Provide the (X, Y) coordinate of the cell's center where the given text is located.  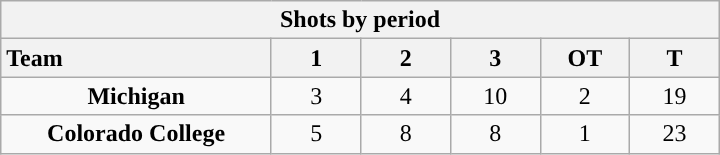
10 (496, 96)
23 (675, 134)
T (675, 58)
19 (675, 96)
Shots by period (360, 20)
Team (136, 58)
Michigan (136, 96)
OT (585, 58)
4 (406, 96)
Colorado College (136, 134)
5 (316, 134)
